Return the (X, Y) coordinate for the center point of the cell that contains the specified text.  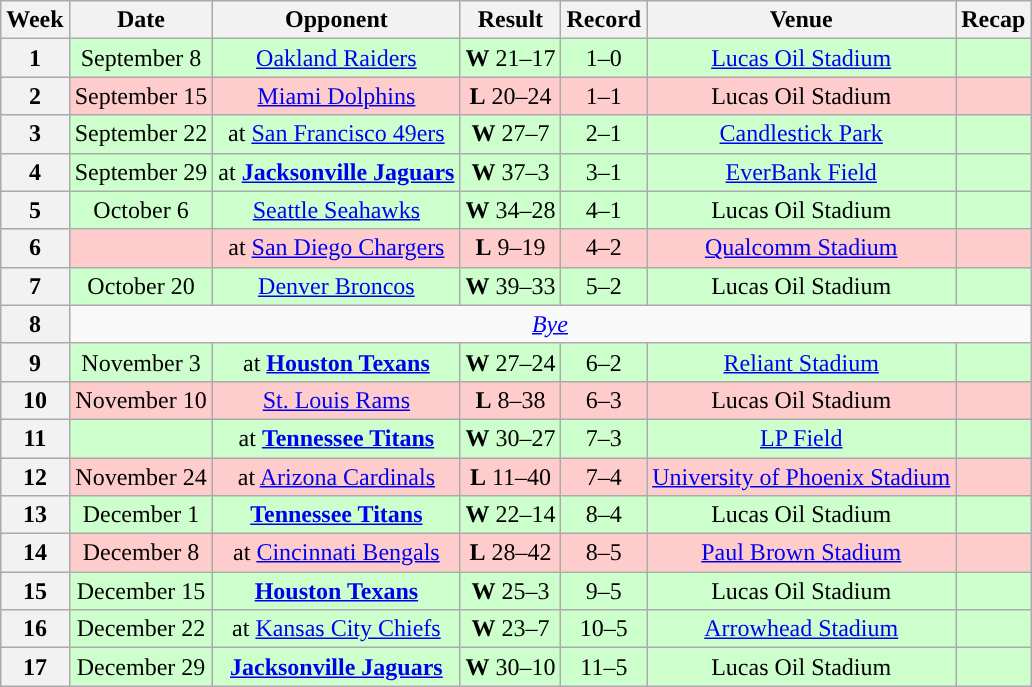
11 (35, 438)
at Tennessee Titans (336, 438)
L 28–42 (510, 553)
2 (35, 96)
Record (604, 20)
L 20–24 (510, 96)
8–4 (604, 515)
St. Louis Rams (336, 400)
December 1 (141, 515)
1 (35, 58)
LP Field (802, 438)
September 22 (141, 134)
14 (35, 553)
10–5 (604, 629)
at Houston Texans (336, 362)
8 (35, 324)
at San Diego Chargers (336, 248)
Reliant Stadium (802, 362)
Opponent (336, 20)
7–4 (604, 477)
W 22–14 (510, 515)
10 (35, 400)
Candlestick Park (802, 134)
Venue (802, 20)
W 30–27 (510, 438)
October 6 (141, 210)
at Jacksonville Jaguars (336, 172)
Jacksonville Jaguars (336, 667)
W 25–3 (510, 591)
Arrowhead Stadium (802, 629)
Houston Texans (336, 591)
September 15 (141, 96)
8–5 (604, 553)
at Arizona Cardinals (336, 477)
7 (35, 286)
4 (35, 172)
EverBank Field (802, 172)
5–2 (604, 286)
Qualcomm Stadium (802, 248)
5 (35, 210)
Oakland Raiders (336, 58)
Tennessee Titans (336, 515)
L 11–40 (510, 477)
13 (35, 515)
9 (35, 362)
6–3 (604, 400)
November 3 (141, 362)
12 (35, 477)
W 27–7 (510, 134)
4–2 (604, 248)
Result (510, 20)
Miami Dolphins (336, 96)
4–1 (604, 210)
15 (35, 591)
October 20 (141, 286)
W 37–3 (510, 172)
1–0 (604, 58)
Week (35, 20)
University of Phoenix Stadium (802, 477)
7–3 (604, 438)
September 29 (141, 172)
December 22 (141, 629)
W 21–17 (510, 58)
W 39–33 (510, 286)
6 (35, 248)
W 27–24 (510, 362)
November 10 (141, 400)
2–1 (604, 134)
Date (141, 20)
W 23–7 (510, 629)
December 8 (141, 553)
3–1 (604, 172)
November 24 (141, 477)
Recap (994, 20)
at San Francisco 49ers (336, 134)
L 8–38 (510, 400)
3 (35, 134)
Seattle Seahawks (336, 210)
at Kansas City Chiefs (336, 629)
W 34–28 (510, 210)
December 15 (141, 591)
Paul Brown Stadium (802, 553)
6–2 (604, 362)
December 29 (141, 667)
L 9–19 (510, 248)
11–5 (604, 667)
Denver Broncos (336, 286)
W 30–10 (510, 667)
9–5 (604, 591)
September 8 (141, 58)
Bye (550, 324)
16 (35, 629)
17 (35, 667)
1–1 (604, 96)
at Cincinnati Bengals (336, 553)
